Output the [x, y] coordinate of the center of the cell containing the given text.  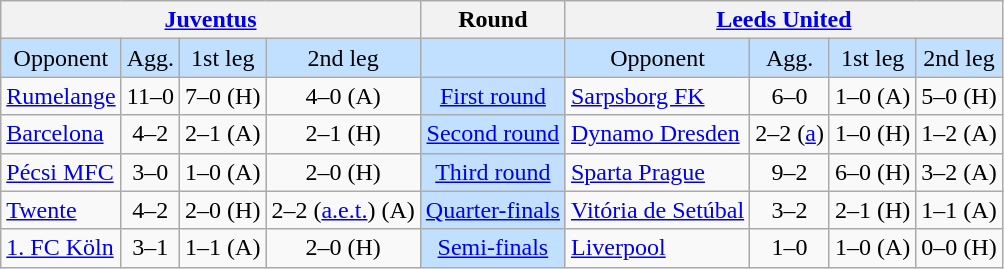
Barcelona [61, 134]
Third round [492, 172]
3–2 (A) [959, 172]
Quarter-finals [492, 210]
3–0 [150, 172]
Vitória de Setúbal [657, 210]
2–2 (a.e.t.) (A) [343, 210]
3–1 [150, 248]
Liverpool [657, 248]
7–0 (H) [223, 96]
1–2 (A) [959, 134]
Rumelange [61, 96]
2–1 (A) [223, 134]
Second round [492, 134]
Twente [61, 210]
6–0 (H) [872, 172]
2–2 (a) [790, 134]
Sarpsborg FK [657, 96]
Pécsi MFC [61, 172]
3–2 [790, 210]
Sparta Prague [657, 172]
1–0 [790, 248]
Juventus [211, 20]
1–0 (H) [872, 134]
0–0 (H) [959, 248]
Semi-finals [492, 248]
Dynamo Dresden [657, 134]
5–0 (H) [959, 96]
Round [492, 20]
9–2 [790, 172]
11–0 [150, 96]
6–0 [790, 96]
First round [492, 96]
Leeds United [784, 20]
4–0 (A) [343, 96]
1. FC Köln [61, 248]
